Provide the [X, Y] coordinate of the cell's center where the given text is located.  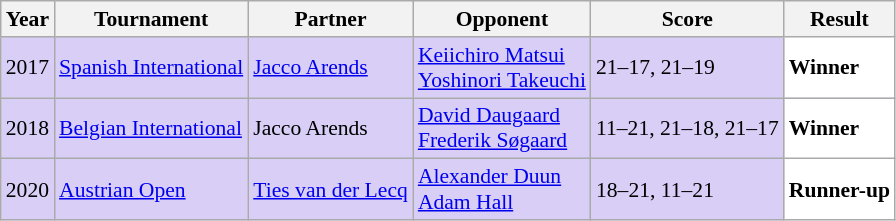
21–17, 21–19 [688, 68]
Runner-up [840, 190]
11–21, 21–18, 21–17 [688, 128]
Belgian International [151, 128]
Spanish International [151, 68]
Alexander Duun Adam Hall [502, 190]
Result [840, 19]
2017 [28, 68]
2020 [28, 190]
Score [688, 19]
Year [28, 19]
Keiichiro Matsui Yoshinori Takeuchi [502, 68]
2018 [28, 128]
Austrian Open [151, 190]
David Daugaard Frederik Søgaard [502, 128]
Tournament [151, 19]
18–21, 11–21 [688, 190]
Partner [330, 19]
Opponent [502, 19]
Ties van der Lecq [330, 190]
